From the cell containing the given text, extract its center point as (x, y) coordinate. 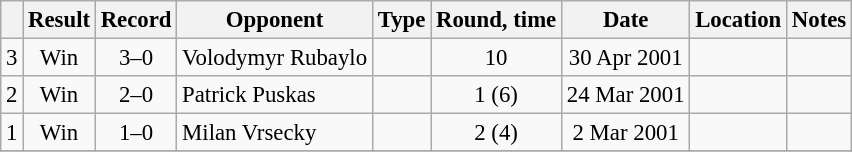
Result (60, 20)
2 (12, 95)
2 (4) (496, 133)
Milan Vrsecky (275, 133)
Date (626, 20)
3–0 (136, 58)
Notes (820, 20)
1–0 (136, 133)
Volodymyr Rubaylo (275, 58)
Patrick Puskas (275, 95)
Type (401, 20)
30 Apr 2001 (626, 58)
Round, time (496, 20)
1 (12, 133)
2–0 (136, 95)
Location (738, 20)
10 (496, 58)
1 (6) (496, 95)
24 Mar 2001 (626, 95)
3 (12, 58)
Record (136, 20)
Opponent (275, 20)
2 Mar 2001 (626, 133)
